Extract the [X, Y] coordinate from the center of the cell holding the provided text.  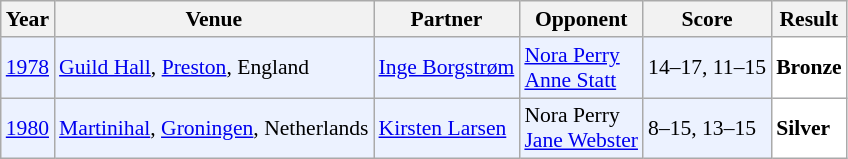
1980 [28, 128]
Opponent [581, 19]
Kirsten Larsen [447, 128]
8–15, 13–15 [707, 128]
Nora Perry Anne Statt [581, 68]
Venue [214, 19]
Guild Hall, Preston, England [214, 68]
1978 [28, 68]
Nora Perry Jane Webster [581, 128]
Result [809, 19]
Inge Borgstrøm [447, 68]
Year [28, 19]
Silver [809, 128]
Martinihal, Groningen, Netherlands [214, 128]
Score [707, 19]
Bronze [809, 68]
Partner [447, 19]
14–17, 11–15 [707, 68]
